Return the (X, Y) coordinate for the center point of the cell that contains the specified text.  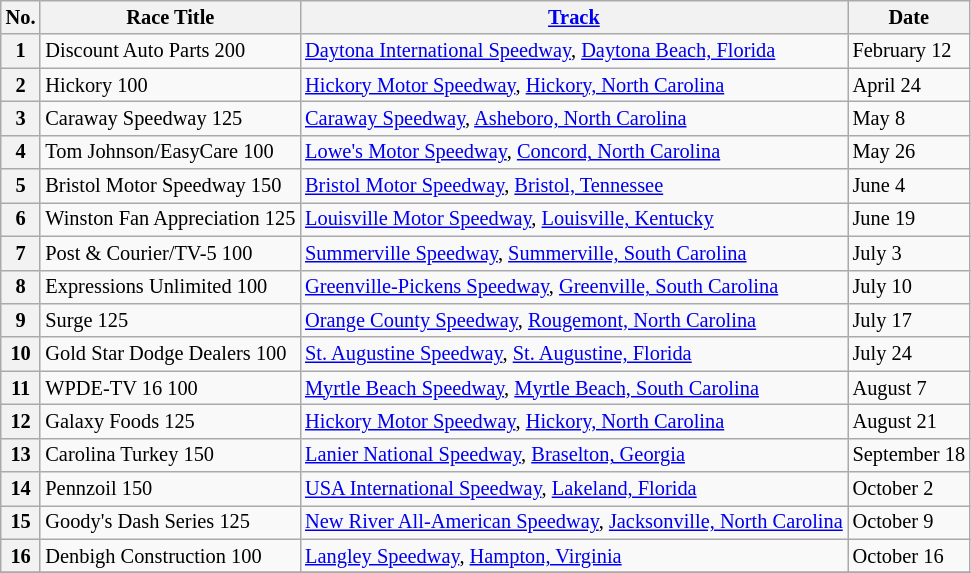
October 9 (909, 522)
Orange County Speedway, Rougemont, North Carolina (574, 320)
Louisville Motor Speedway, Louisville, Kentucky (574, 219)
16 (21, 556)
July 24 (909, 354)
Hickory 100 (170, 85)
Tom Johnson/EasyCare 100 (170, 152)
No. (21, 17)
July 3 (909, 253)
8 (21, 287)
New River All-American Speedway, Jacksonville, North Carolina (574, 522)
1 (21, 51)
April 24 (909, 85)
USA International Speedway, Lakeland, Florida (574, 489)
Goody's Dash Series 125 (170, 522)
September 18 (909, 455)
10 (21, 354)
August 21 (909, 421)
Lanier National Speedway, Braselton, Georgia (574, 455)
May 8 (909, 118)
12 (21, 421)
July 10 (909, 287)
Winston Fan Appreciation 125 (170, 219)
Bristol Motor Speedway, Bristol, Tennessee (574, 186)
June 19 (909, 219)
Galaxy Foods 125 (170, 421)
St. Augustine Speedway, St. Augustine, Florida (574, 354)
June 4 (909, 186)
Date (909, 17)
4 (21, 152)
WPDE-TV 16 100 (170, 388)
Discount Auto Parts 200 (170, 51)
Myrtle Beach Speedway, Myrtle Beach, South Carolina (574, 388)
Caraway Speedway, Asheboro, North Carolina (574, 118)
3 (21, 118)
Track (574, 17)
2 (21, 85)
October 2 (909, 489)
6 (21, 219)
11 (21, 388)
Expressions Unlimited 100 (170, 287)
February 12 (909, 51)
Race Title (170, 17)
Post & Courier/TV-5 100 (170, 253)
Bristol Motor Speedway 150 (170, 186)
October 16 (909, 556)
Greenville-Pickens Speedway, Greenville, South Carolina (574, 287)
13 (21, 455)
15 (21, 522)
14 (21, 489)
July 17 (909, 320)
7 (21, 253)
August 7 (909, 388)
Denbigh Construction 100 (170, 556)
Daytona International Speedway, Daytona Beach, Florida (574, 51)
Lowe's Motor Speedway, Concord, North Carolina (574, 152)
9 (21, 320)
May 26 (909, 152)
Gold Star Dodge Dealers 100 (170, 354)
5 (21, 186)
Langley Speedway, Hampton, Virginia (574, 556)
Summerville Speedway, Summerville, South Carolina (574, 253)
Caraway Speedway 125 (170, 118)
Pennzoil 150 (170, 489)
Carolina Turkey 150 (170, 455)
Surge 125 (170, 320)
